Locate the cell with the specified text and output its (X, Y) center coordinate. 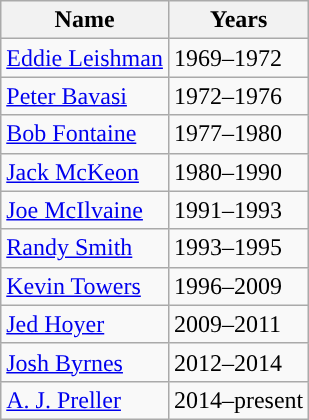
Joe McIlvaine (85, 210)
1991–1993 (238, 210)
2012–2014 (238, 362)
2009–2011 (238, 324)
1972–1976 (238, 96)
A. J. Preller (85, 400)
1977–1980 (238, 134)
1980–1990 (238, 172)
2014–present (238, 400)
1993–1995 (238, 248)
Years (238, 20)
Bob Fontaine (85, 134)
Eddie Leishman (85, 58)
Josh Byrnes (85, 362)
Jack McKeon (85, 172)
1996–2009 (238, 286)
Peter Bavasi (85, 96)
Kevin Towers (85, 286)
Randy Smith (85, 248)
1969–1972 (238, 58)
Name (85, 20)
Jed Hoyer (85, 324)
